Identify which cell holds the provided text, then report its [x, y] central coordinate. 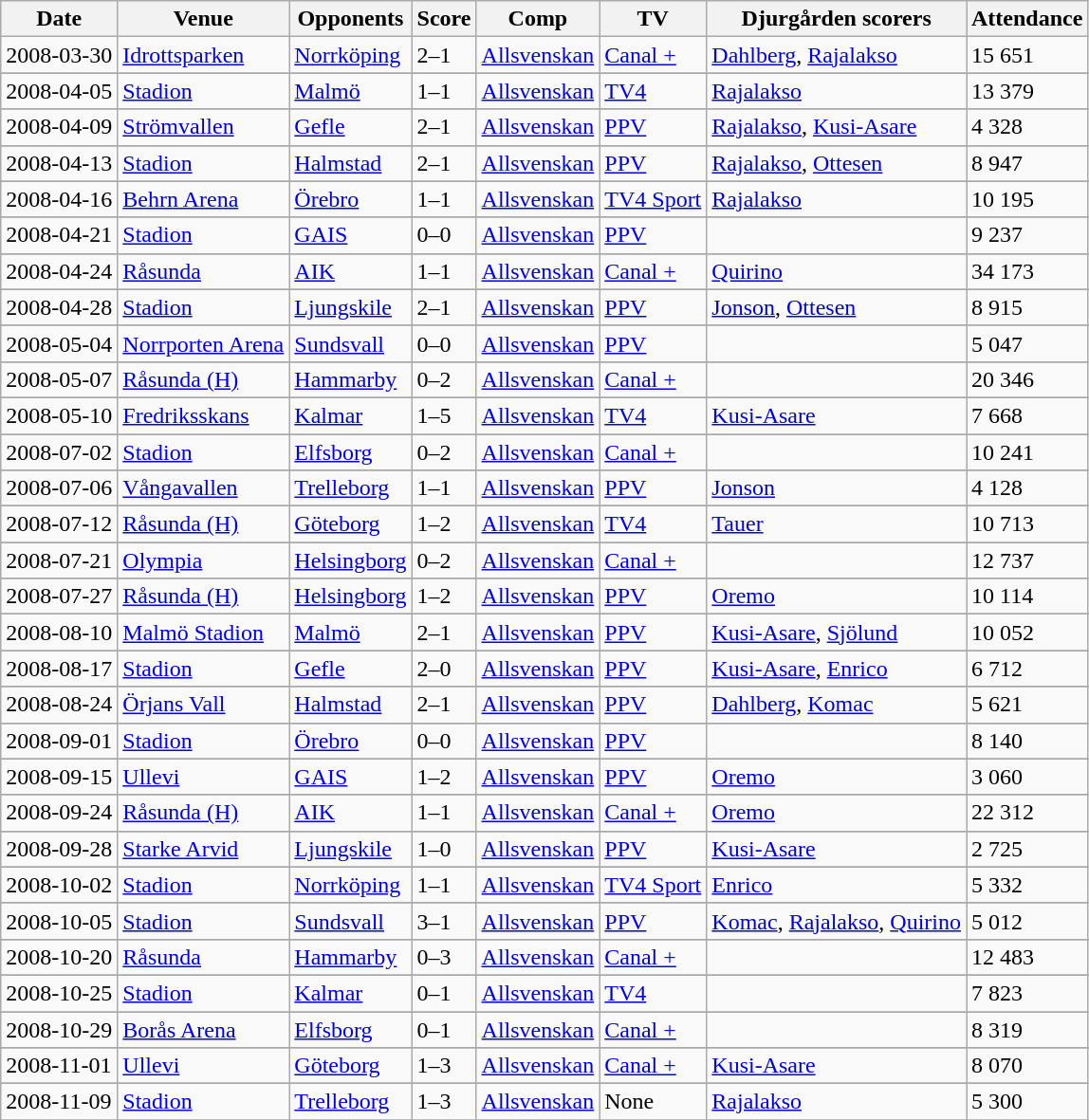
15 651 [1026, 55]
2008-11-09 [59, 1102]
None [653, 1102]
Vångavallen [203, 488]
Djurgården scorers [837, 19]
2008-09-28 [59, 849]
Venue [203, 19]
2008-04-05 [59, 91]
2008-10-29 [59, 1029]
2008-09-24 [59, 813]
2008-08-10 [59, 633]
2008-10-25 [59, 993]
22 312 [1026, 813]
Kusi-Asare, Enrico [837, 669]
Comp [538, 19]
6 712 [1026, 669]
7 668 [1026, 415]
2008-07-02 [59, 452]
2008-10-05 [59, 921]
9 237 [1026, 235]
2008-07-12 [59, 524]
2008-07-27 [59, 597]
10 195 [1026, 199]
12 737 [1026, 560]
Quirino [837, 271]
10 713 [1026, 524]
2008-11-01 [59, 1066]
Fredriksskans [203, 415]
Jonson, Ottesen [837, 307]
12 483 [1026, 957]
Rajalakso, Ottesen [837, 163]
2008-04-09 [59, 127]
3–1 [444, 921]
Jonson [837, 488]
1–5 [444, 415]
2008-03-30 [59, 55]
2008-05-10 [59, 415]
34 173 [1026, 271]
2008-10-20 [59, 957]
5 332 [1026, 885]
TV [653, 19]
Starke Arvid [203, 849]
2008-04-28 [59, 307]
Opponents [351, 19]
10 114 [1026, 597]
8 319 [1026, 1029]
2008-04-24 [59, 271]
2–0 [444, 669]
Malmö Stadion [203, 633]
10 052 [1026, 633]
Komac, Rajalakso, Quirino [837, 921]
2008-04-16 [59, 199]
2008-08-17 [59, 669]
13 379 [1026, 91]
4 328 [1026, 127]
2008-09-01 [59, 741]
20 346 [1026, 379]
2008-04-13 [59, 163]
2008-04-21 [59, 235]
Borås Arena [203, 1029]
2008-05-04 [59, 343]
2008-09-15 [59, 777]
Tauer [837, 524]
Olympia [203, 560]
1–0 [444, 849]
2008-05-07 [59, 379]
Kusi-Asare, Sjölund [837, 633]
8 070 [1026, 1066]
Dahlberg, Rajalakso [837, 55]
Norrporten Arena [203, 343]
Örjans Vall [203, 705]
Date [59, 19]
8 140 [1026, 741]
10 241 [1026, 452]
2008-07-06 [59, 488]
4 128 [1026, 488]
5 012 [1026, 921]
2008-10-02 [59, 885]
2008-08-24 [59, 705]
0–3 [444, 957]
8 915 [1026, 307]
Rajalakso, Kusi-Asare [837, 127]
5 621 [1026, 705]
Score [444, 19]
Enrico [837, 885]
Idrottsparken [203, 55]
Attendance [1026, 19]
2008-07-21 [59, 560]
Behrn Arena [203, 199]
8 947 [1026, 163]
Dahlberg, Komac [837, 705]
5 300 [1026, 1102]
Strömvallen [203, 127]
3 060 [1026, 777]
7 823 [1026, 993]
5 047 [1026, 343]
2 725 [1026, 849]
